Capture the cell that displays the provided text and extract its (X, Y) central coordinate. 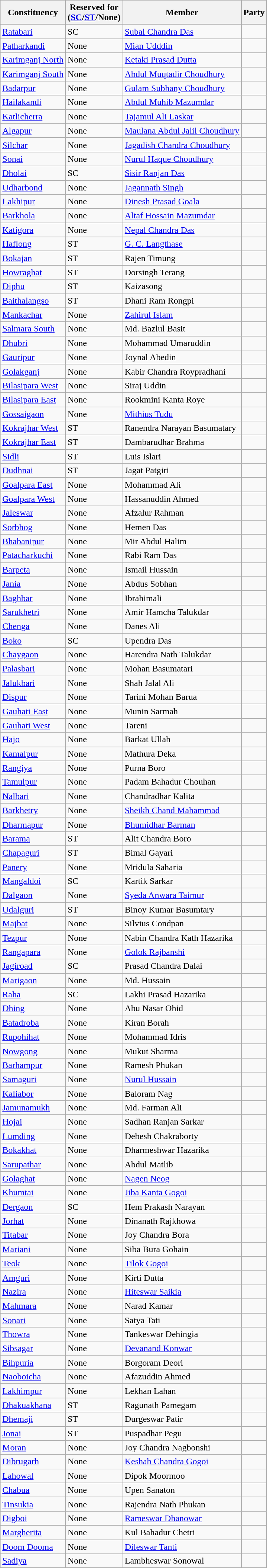
Mian Udddin (182, 46)
Hajo (33, 740)
Kokrajhar East (33, 442)
Katlicherra (33, 116)
Raha (33, 994)
Debesh Chakraborty (182, 1136)
Rameswar Dhanowar (182, 1518)
Gossaigaon (33, 414)
Lambheswar Sonowal (182, 1561)
Rookmini Kanta Roye (182, 400)
Doom Dooma (33, 1546)
Tarini Mohan Barua (182, 697)
Dambarudhar Brahma (182, 442)
Mariani (33, 1249)
Jagiroad (33, 966)
Lakhi Prasad Hazarika (182, 994)
Ramesh Phukan (182, 1065)
Joynal Abedin (182, 357)
Jamunamukh (33, 1108)
Tamulpur (33, 782)
G. C. Langthase (182, 244)
Mithius Tudu (182, 414)
Baithalangso (33, 301)
Nurul Haque Choudhury (182, 159)
Panery (33, 867)
Algapur (33, 131)
Tezpur (33, 938)
Udharbond (33, 187)
Kiran Borah (182, 1023)
Dinesh Prasad Goala (182, 202)
Barpeta (33, 570)
Constituency (33, 13)
Nowgong (33, 1051)
Mukut Sharma (182, 1051)
Mohammad Idris (182, 1037)
Kamalpur (33, 754)
Udalguri (33, 910)
Jonai (33, 1433)
Afazuddin Ahmed (182, 1377)
Dharmapur (33, 824)
Satya Tati (182, 1320)
Patharkandi (33, 46)
Bilasipara East (33, 400)
Tinsukia (33, 1504)
Md. Hussain (182, 980)
Golok Rajbanshi (182, 952)
Gauripur (33, 357)
Nalbari (33, 796)
Thowra (33, 1334)
Dharmeshwar Hazarika (182, 1150)
Bimal Gayari (182, 853)
Lahowal (33, 1476)
Mankachar (33, 315)
Teok (33, 1263)
Badarpur (33, 88)
Hiteswar Saikia (182, 1292)
Sarupathar (33, 1164)
Lekhan Lahan (182, 1391)
Samaguri (33, 1079)
Reserved for(SC/ST/None) (94, 13)
Silvius Condpan (182, 924)
Dinanath Rajkhowa (182, 1221)
Danes Ali (182, 626)
Rupohihat (33, 1037)
Abdul Muhib Mazumdar (182, 102)
Barkat Ullah (182, 740)
Puspadhar Pegu (182, 1433)
Boko (33, 640)
Nurul Hussain (182, 1079)
Rabi Ram Das (182, 555)
Chabua (33, 1490)
Lakhimpur (33, 1391)
Sorbhog (33, 527)
Chandradhar Kalita (182, 796)
Siba Bura Gohain (182, 1249)
Nepal Chandra Das (182, 230)
Tajamul Ali Laskar (182, 116)
Kabir Chandra Roypradhani (182, 371)
Siraj Uddin (182, 385)
Zahirul Islam (182, 315)
Shah Jalal Ali (182, 683)
Sadiya (33, 1561)
Sisir Ranjan Das (182, 173)
Hassanuddin Ahmed (182, 499)
Dibrugarh (33, 1462)
Gulam Subhany Choudhury (182, 88)
Tilok Gogoi (182, 1263)
Joy Chandra Bora (182, 1235)
Batadroba (33, 1023)
Dhakuakhana (33, 1405)
Narad Kamar (182, 1306)
Harendra Nath Talukdar (182, 655)
Gauhati West (33, 725)
Marigaon (33, 980)
Jiba Kanta Gogoi (182, 1193)
Md. Bazlul Basit (182, 329)
Ketaki Prasad Dutta (182, 60)
Haflong (33, 244)
Kul Bahadur Chetri (182, 1532)
Abdul Muqtadir Choudhury (182, 74)
Gauhati East (33, 711)
Hemen Das (182, 527)
Diphu (33, 286)
Keshab Chandra Gogoi (182, 1462)
Mohan Basumatari (182, 669)
Ranendra Narayan Basumatary (182, 428)
Rangapara (33, 952)
Hojai (33, 1122)
Subal Chandra Das (182, 32)
Titabar (33, 1235)
Mir Abdul Halim (182, 541)
Dhing (33, 1009)
Jaleswar (33, 513)
Sidli (33, 456)
Khumtai (33, 1193)
Joy Chandra Nagbonshi (182, 1447)
Hailakandi (33, 102)
Digboi (33, 1518)
Luis Islari (182, 456)
Jalukbari (33, 683)
Jagadish Chandra Choudhury (182, 145)
Hem Prakash Narayan (182, 1207)
Palasbari (33, 669)
Sheikh Chand Mahammad (182, 810)
Purna Boro (182, 768)
Chenga (33, 626)
Binoy Kumar Basumtary (182, 910)
Nagen Neog (182, 1179)
Abu Nasar Ohid (182, 1009)
Bhumidhar Barman (182, 824)
Dhubri (33, 343)
Katigora (33, 230)
Chapaguri (33, 853)
Rangiya (33, 768)
Golaghat (33, 1179)
Goalpara East (33, 485)
Kartik Sarkar (182, 881)
Sonari (33, 1320)
Dalgaon (33, 895)
Dispur (33, 697)
Bokakhat (33, 1150)
Dergaon (33, 1207)
Syeda Anwara Taimur (182, 895)
Bokajan (33, 258)
Md. Farman Ali (182, 1108)
Majbat (33, 924)
Dipok Moormoo (182, 1476)
Chaygaon (33, 655)
Kokrajhar West (33, 428)
Mahmara (33, 1306)
Mathura Deka (182, 754)
Jagannath Singh (182, 187)
Dholai (33, 173)
Tankeswar Dehingia (182, 1334)
Patacharkuchi (33, 555)
Barhampur (33, 1065)
Baghbar (33, 598)
Baloram Nag (182, 1093)
Amir Hamcha Talukdar (182, 612)
Bihpuria (33, 1363)
Kaliabor (33, 1093)
Nabin Chandra Kath Hazarika (182, 938)
Munin Sarmah (182, 711)
Sonai (33, 159)
Ragunath Pamegam (182, 1405)
Nazira (33, 1292)
Prasad Chandra Dalai (182, 966)
Borgoram Deori (182, 1363)
Party (254, 13)
Abdul Matlib (182, 1164)
Naoboicha (33, 1377)
Tareni (182, 725)
Upen Sanaton (182, 1490)
Barkhola (33, 216)
Padam Bahadur Chouhan (182, 782)
Mangaldoi (33, 881)
Alit Chandra Boro (182, 838)
Jania (33, 584)
Abdus Sobhan (182, 584)
Margherita (33, 1532)
Karimganj South (33, 74)
Ratabari (33, 32)
Dhani Ram Rongpi (182, 301)
Member (182, 13)
Devanand Konwar (182, 1349)
Mridula Saharia (182, 867)
Silchar (33, 145)
Dorsingh Terang (182, 272)
Afzalur Rahman (182, 513)
Mohammad Umaruddin (182, 343)
Goalpara West (33, 499)
Rajendra Nath Phukan (182, 1504)
Dileswar Tanti (182, 1546)
Rajen Timung (182, 258)
Mohammad Ali (182, 485)
Sibsagar (33, 1349)
Kaizasong (182, 286)
Durgeswar Patir (182, 1419)
Howraghat (33, 272)
Moran (33, 1447)
Salmara South (33, 329)
Maulana Abdul Jalil Choudhury (182, 131)
Barkhetry (33, 810)
Dudhnai (33, 471)
Ismail Hussain (182, 570)
Barama (33, 838)
Sarukhetri (33, 612)
Altaf Hossain Mazumdar (182, 216)
Golakganj (33, 371)
Lumding (33, 1136)
Sadhan Ranjan Sarkar (182, 1122)
Dhemaji (33, 1419)
Karimganj North (33, 60)
Bhabanipur (33, 541)
Ibrahimali (182, 598)
Upendra Das (182, 640)
Kirti Dutta (182, 1277)
Bilasipara West (33, 385)
Amguri (33, 1277)
Lakhipur (33, 202)
Jorhat (33, 1221)
Jagat Patgiri (182, 471)
